Return the (x, y) coordinate for the center point of the cell that contains the specified text.  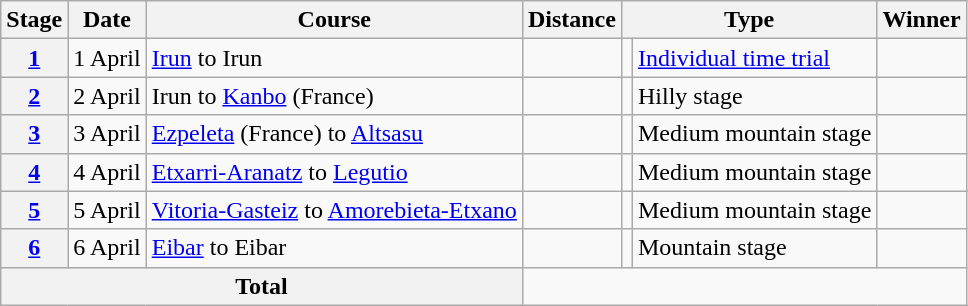
1 (34, 58)
Hilly stage (754, 96)
Irun to Kanbo (France) (334, 96)
Individual time trial (754, 58)
6 (34, 248)
Eibar to Eibar (334, 248)
Mountain stage (754, 248)
Course (334, 20)
3 (34, 134)
Ezpeleta (France) to Altsasu (334, 134)
Winner (922, 20)
Total (262, 286)
Distance (572, 20)
5 April (107, 210)
3 April (107, 134)
Irun to Irun (334, 58)
Etxarri-Aranatz to Legutio (334, 172)
Vitoria-Gasteiz to Amorebieta-Etxano (334, 210)
4 April (107, 172)
Date (107, 20)
6 April (107, 248)
1 April (107, 58)
Type (748, 20)
Stage (34, 20)
4 (34, 172)
2 (34, 96)
5 (34, 210)
2 April (107, 96)
